Find where the given text appears and provide that cell's center as (x, y) coordinate. 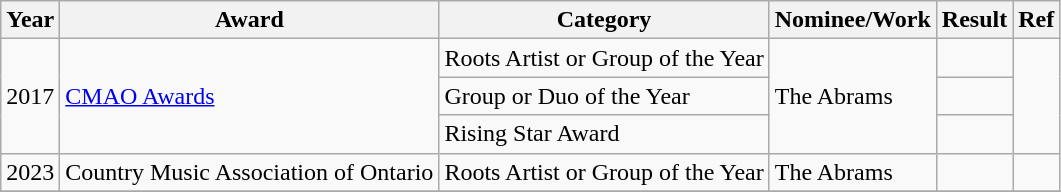
Award (250, 20)
Rising Star Award (604, 134)
Country Music Association of Ontario (250, 172)
Year (30, 20)
Ref (1036, 20)
Group or Duo of the Year (604, 96)
Nominee/Work (852, 20)
Result (974, 20)
Category (604, 20)
2023 (30, 172)
2017 (30, 96)
CMAO Awards (250, 96)
